Find where the given text appears and provide that cell's center as (X, Y) coordinate. 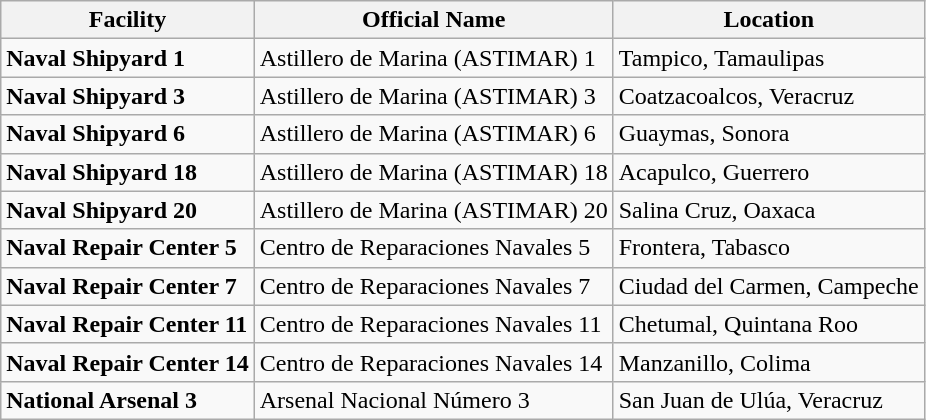
Guaymas, Sonora (768, 134)
National Arsenal 3 (128, 400)
Centro de Reparaciones Navales 11 (434, 324)
Coatzacoalcos, Veracruz (768, 96)
Manzanillo, Colima (768, 362)
Astillero de Marina (ASTIMAR) 1 (434, 58)
Acapulco, Guerrero (768, 172)
Naval Shipyard 1 (128, 58)
Arsenal Nacional Número 3 (434, 400)
Location (768, 20)
Facility (128, 20)
Chetumal, Quintana Roo (768, 324)
Tampico, Tamaulipas (768, 58)
Naval Repair Center 11 (128, 324)
Centro de Reparaciones Navales 5 (434, 248)
Naval Shipyard 6 (128, 134)
Salina Cruz, Oaxaca (768, 210)
Centro de Reparaciones Navales 7 (434, 286)
Frontera, Tabasco (768, 248)
Ciudad del Carmen, Campeche (768, 286)
Naval Shipyard 20 (128, 210)
Naval Shipyard 18 (128, 172)
San Juan de Ulúa, Veracruz (768, 400)
Astillero de Marina (ASTIMAR) 20 (434, 210)
Naval Shipyard 3 (128, 96)
Official Name (434, 20)
Centro de Reparaciones Navales 14 (434, 362)
Naval Repair Center 5 (128, 248)
Astillero de Marina (ASTIMAR) 18 (434, 172)
Astillero de Marina (ASTIMAR) 3 (434, 96)
Naval Repair Center 7 (128, 286)
Astillero de Marina (ASTIMAR) 6 (434, 134)
Naval Repair Center 14 (128, 362)
